Return [x, y] of the center of cell containing provided text 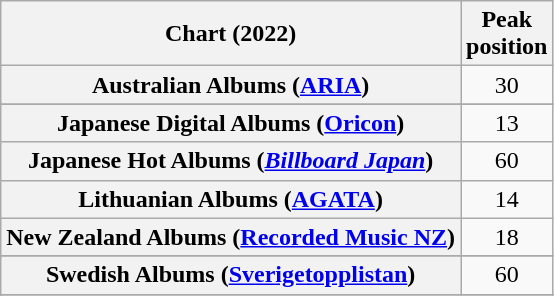
Peakposition [506, 34]
Japanese Hot Albums (Billboard Japan) [231, 161]
New Zealand Albums (Recorded Music NZ) [231, 237]
30 [506, 85]
18 [506, 237]
Chart (2022) [231, 34]
13 [506, 123]
Lithuanian Albums (AGATA) [231, 199]
Japanese Digital Albums (Oricon) [231, 123]
Australian Albums (ARIA) [231, 85]
14 [506, 199]
Swedish Albums (Sverigetopplistan) [231, 275]
